Return (X, Y) of the center of cell containing provided text 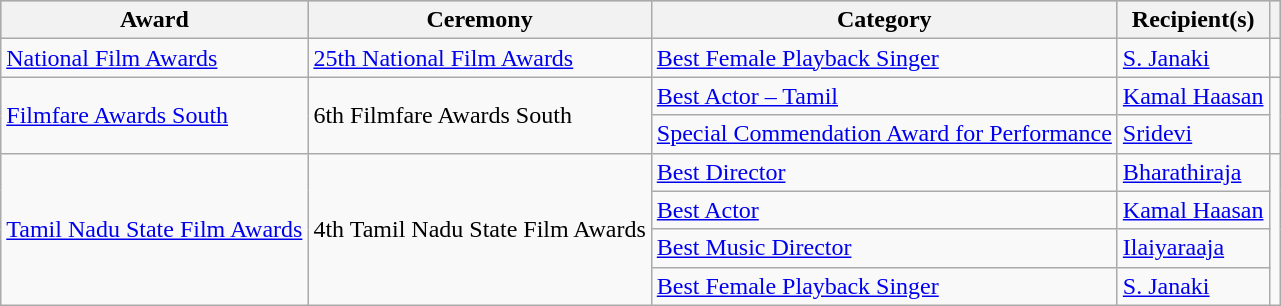
Category (884, 20)
Filmfare Awards South (154, 115)
6th Filmfare Awards South (480, 115)
Best Music Director (884, 248)
25th National Film Awards (480, 58)
Best Actor (884, 210)
Bharathiraja (1193, 172)
Ilaiyaraaja (1193, 248)
Recipient(s) (1193, 20)
Award (154, 20)
Best Director (884, 172)
National Film Awards (154, 58)
4th Tamil Nadu State Film Awards (480, 229)
Sridevi (1193, 134)
Ceremony (480, 20)
Special Commendation Award for Performance (884, 134)
Tamil Nadu State Film Awards (154, 229)
Best Actor – Tamil (884, 96)
